Scan for the cell matching the given text and deliver its (X, Y) coordinate at center. 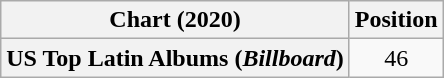
Position (396, 20)
US Top Latin Albums (Billboard) (176, 58)
46 (396, 58)
Chart (2020) (176, 20)
